Return (x, y) of the center of cell containing provided text 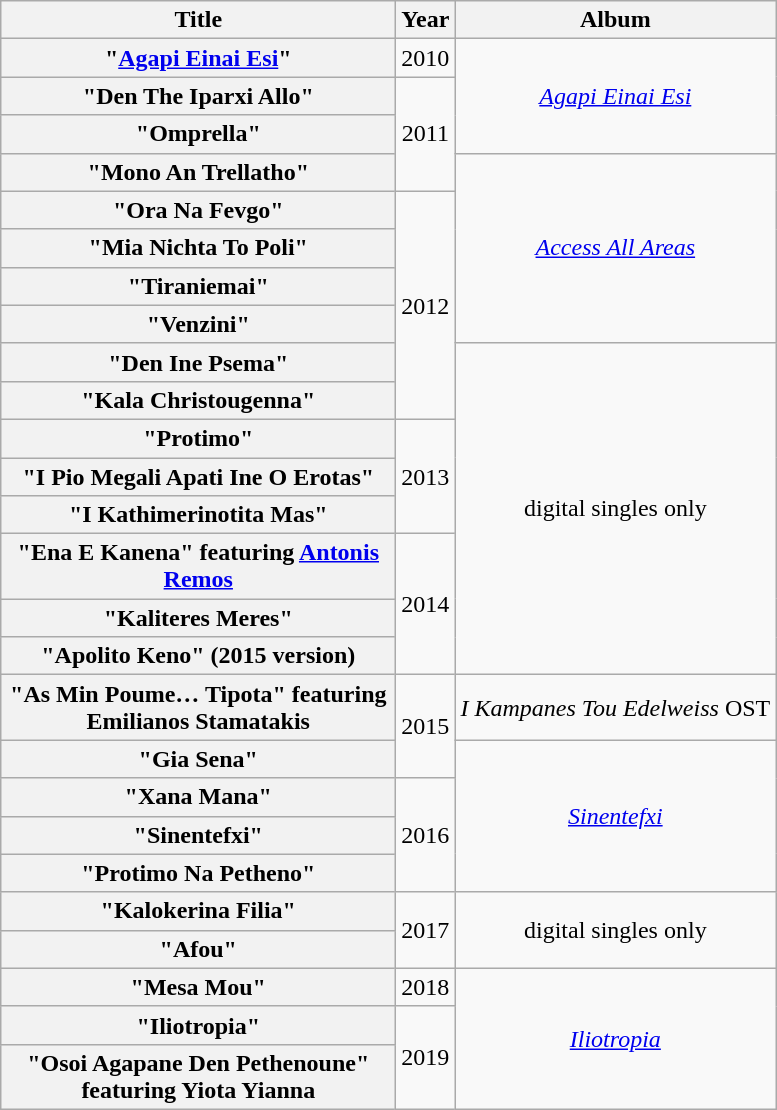
I Kampanes Tou Edelweiss OST (616, 708)
"Protimo Na Petheno" (198, 873)
"I Kathimerinotita Mas" (198, 515)
2016 (426, 835)
"Kala Christougenna" (198, 400)
"Kaliteres Meres" (198, 618)
2019 (426, 1058)
Sinentefxi (616, 816)
"Sinentefxi" (198, 835)
"Den The Iparxi Allo" (198, 96)
"Gia Sena" (198, 759)
"As Min Poume… Tipota" featuring Emilianos Stamatakis (198, 708)
"Ena E Kanena" featuring Antonis Remos (198, 566)
"Protimo" (198, 438)
"Kalokerina Filia" (198, 911)
2015 (426, 726)
Agapi Einai Esi (616, 96)
"Iliotropia" (198, 1025)
"Apolito Keno" (2015 version) (198, 656)
"Xana Mana" (198, 797)
"Afou" (198, 949)
2011 (426, 134)
2010 (426, 58)
"Den Ine Psema" (198, 362)
Album (616, 20)
Year (426, 20)
"Mesa Mou" (198, 987)
2017 (426, 930)
Iliotropia (616, 1038)
2013 (426, 476)
"Mia Nichta To Poli" (198, 248)
"Tiraniemai" (198, 286)
2018 (426, 987)
"Osoi Agapane Den Pethenoune" featuring Yiota Yianna (198, 1076)
Access All Areas (616, 248)
"Omprella" (198, 134)
"Venzini" (198, 324)
"Mono An Trellatho" (198, 172)
"Ora Na Fevgo" (198, 210)
2012 (426, 305)
Title (198, 20)
2014 (426, 604)
"I Pio Megali Apati Ine O Erotas" (198, 477)
"Agapi Einai Esi" (198, 58)
